Find where the given text appears and provide that cell's center as [x, y] coordinate. 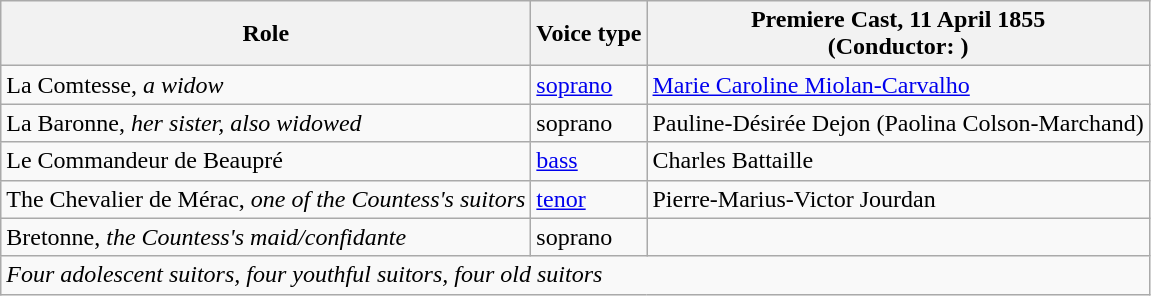
Four adolescent suitors, four youthful suitors, four old suitors [576, 275]
Bretonne, the Countess's maid/confidante [266, 237]
Le Commandeur de Beaupré [266, 161]
Marie Caroline Miolan-Carvalho [898, 85]
The Chevalier de Mérac, one of the Countess's suitors [266, 199]
La Comtesse, a widow [266, 85]
Pauline-Désirée Dejon (Paolina Colson-Marchand) [898, 123]
Charles Battaille [898, 161]
Voice type [589, 34]
Premiere Cast, 11 April 1855(Conductor: ) [898, 34]
Role [266, 34]
Pierre-Marius-Victor Jourdan [898, 199]
tenor [589, 199]
La Baronne, her sister, also widowed [266, 123]
bass [589, 161]
